Extract the (X, Y) coordinate from the center of the cell holding the provided text.  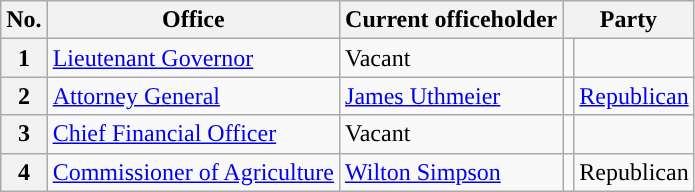
4 (24, 172)
Party (628, 20)
No. (24, 20)
Attorney General (193, 96)
3 (24, 134)
Commissioner of Agriculture (193, 172)
Current officeholder (452, 20)
Office (193, 20)
Chief Financial Officer (193, 134)
Lieutenant Governor (193, 58)
1 (24, 58)
Wilton Simpson (452, 172)
James Uthmeier (452, 96)
2 (24, 96)
